Locate the cell with the specified text and output its [X, Y] center coordinate. 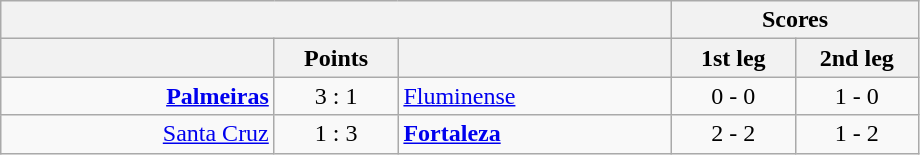
1 : 3 [336, 134]
1st leg [733, 58]
Fortaleza [535, 134]
Fluminense [535, 96]
Palmeiras [138, 96]
Points [336, 58]
Santa Cruz [138, 134]
1 - 2 [857, 134]
3 : 1 [336, 96]
1 - 0 [857, 96]
2 - 2 [733, 134]
2nd leg [857, 58]
0 - 0 [733, 96]
Scores [794, 20]
